From the cell containing the given text, extract its center point as (x, y) coordinate. 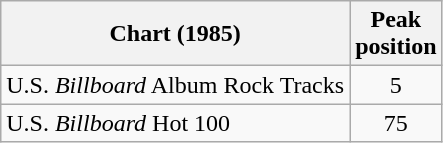
U.S. Billboard Hot 100 (176, 123)
5 (396, 85)
Peakposition (396, 34)
U.S. Billboard Album Rock Tracks (176, 85)
75 (396, 123)
Chart (1985) (176, 34)
